Capture the cell that displays the provided text and extract its (X, Y) central coordinate. 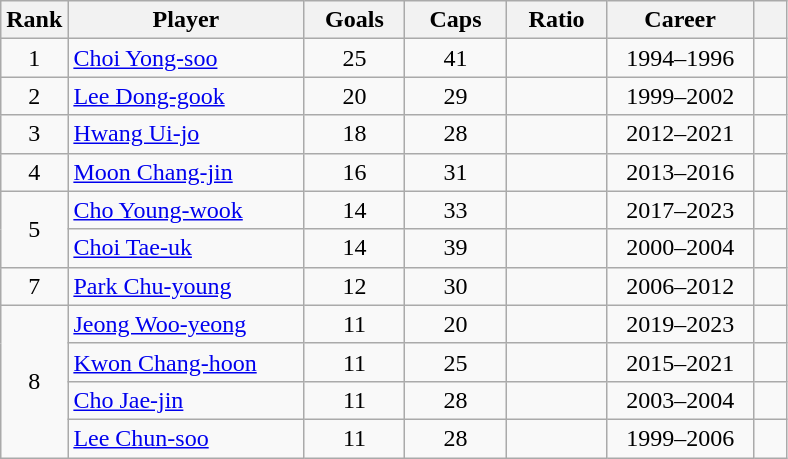
Ratio (556, 20)
4 (34, 172)
7 (34, 286)
2017–2023 (680, 210)
2013–2016 (680, 172)
Player (186, 20)
41 (456, 58)
5 (34, 229)
39 (456, 248)
2019–2023 (680, 324)
Cho Jae-jin (186, 400)
Lee Chun-soo (186, 438)
16 (354, 172)
2000–2004 (680, 248)
Choi Tae-uk (186, 248)
30 (456, 286)
1999–2002 (680, 96)
12 (354, 286)
3 (34, 134)
Career (680, 20)
Hwang Ui-jo (186, 134)
8 (34, 381)
Choi Yong-soo (186, 58)
Rank (34, 20)
Jeong Woo-yeong (186, 324)
2015–2021 (680, 362)
2 (34, 96)
2003–2004 (680, 400)
1999–2006 (680, 438)
2012–2021 (680, 134)
33 (456, 210)
29 (456, 96)
Cho Young-wook (186, 210)
Caps (456, 20)
18 (354, 134)
2006–2012 (680, 286)
Park Chu-young (186, 286)
1994–1996 (680, 58)
Lee Dong-gook (186, 96)
Goals (354, 20)
Moon Chang-jin (186, 172)
31 (456, 172)
Kwon Chang-hoon (186, 362)
1 (34, 58)
